Provide the (X, Y) coordinate of the cell's center where the given text is located.  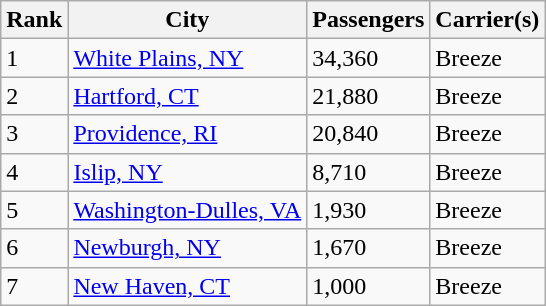
Hartford, CT (188, 96)
34,360 (368, 58)
Newburgh, NY (188, 248)
Carrier(s) (488, 20)
6 (34, 248)
Rank (34, 20)
Passengers (368, 20)
City (188, 20)
7 (34, 286)
4 (34, 172)
1,000 (368, 286)
New Haven, CT (188, 286)
Washington-Dulles, VA (188, 210)
5 (34, 210)
1 (34, 58)
1,930 (368, 210)
Islip, NY (188, 172)
3 (34, 134)
21,880 (368, 96)
2 (34, 96)
20,840 (368, 134)
White Plains, NY (188, 58)
8,710 (368, 172)
1,670 (368, 248)
Providence, RI (188, 134)
